Return the [x, y] coordinate for the center point of the cell that contains the specified text.  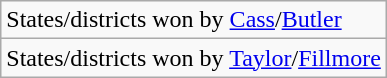
States/districts won by Taylor/Fillmore [194, 58]
States/districts won by Cass/Butler [194, 20]
